Find where the given text appears and provide that cell's center as [X, Y] coordinate. 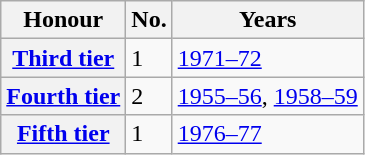
Honour [64, 20]
Fifth tier [64, 134]
1971–72 [268, 58]
1976–77 [268, 134]
Third tier [64, 58]
Fourth tier [64, 96]
2 [149, 96]
No. [149, 20]
1955–56, 1958–59 [268, 96]
Years [268, 20]
